Return [X, Y] of the center of cell containing provided text 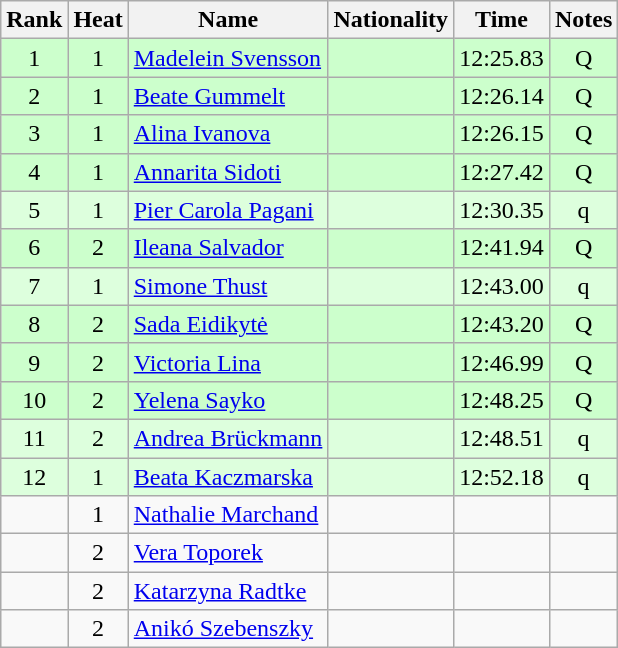
Andrea Brückmann [228, 438]
12:26.15 [502, 134]
12:26.14 [502, 96]
12:43.00 [502, 286]
Katarzyna Radtke [228, 591]
Nationality [391, 20]
Alina Ivanova [228, 134]
Beata Kaczmarska [228, 477]
8 [34, 324]
12:46.99 [502, 362]
11 [34, 438]
Sada Eidikytė [228, 324]
9 [34, 362]
12:48.25 [502, 400]
Time [502, 20]
Victoria Lina [228, 362]
Beate Gummelt [228, 96]
Anikó Szebenszky [228, 629]
12:30.35 [502, 210]
Madelein Svensson [228, 58]
Notes [583, 20]
12:52.18 [502, 477]
Heat [98, 20]
7 [34, 286]
Rank [34, 20]
Nathalie Marchand [228, 515]
Annarita Sidoti [228, 172]
4 [34, 172]
12:43.20 [502, 324]
Simone Thust [228, 286]
10 [34, 400]
12 [34, 477]
12:25.83 [502, 58]
12:27.42 [502, 172]
12:48.51 [502, 438]
12:41.94 [502, 248]
5 [34, 210]
Name [228, 20]
3 [34, 134]
Yelena Sayko [228, 400]
Ileana Salvador [228, 248]
6 [34, 248]
Vera Toporek [228, 553]
Pier Carola Pagani [228, 210]
